Identify which cell holds the provided text, then report its [x, y] central coordinate. 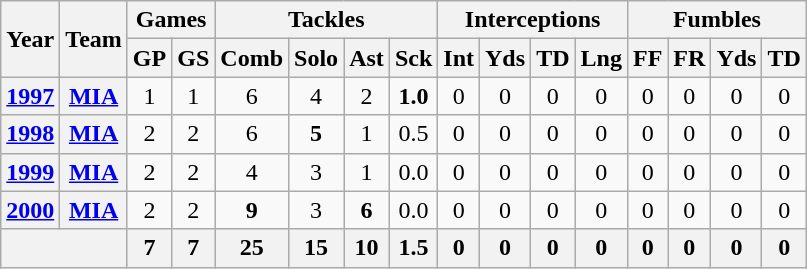
Comb [252, 58]
25 [252, 248]
9 [252, 210]
Team [94, 39]
Sck [413, 58]
1.0 [413, 96]
2000 [30, 210]
10 [367, 248]
FR [690, 58]
1997 [30, 96]
Games [170, 20]
Int [459, 58]
1.5 [413, 248]
1999 [30, 172]
Interceptions [533, 20]
GS [194, 58]
1998 [30, 134]
Tackles [326, 20]
Fumbles [716, 20]
Lng [601, 58]
5 [316, 134]
GP [149, 58]
Ast [367, 58]
Solo [316, 58]
0.5 [413, 134]
Year [30, 39]
15 [316, 248]
FF [647, 58]
